Determine the (X, Y) coordinate at the center of the cell enclosing the given text.  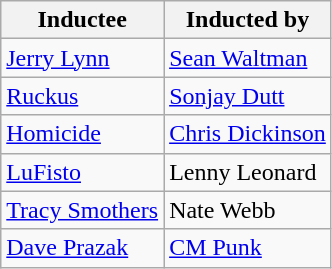
Nate Webb (248, 210)
Chris Dickinson (248, 134)
Inducted by (248, 20)
Sean Waltman (248, 58)
LuFisto (82, 172)
Sonjay Dutt (248, 96)
Inductee (82, 20)
Jerry Lynn (82, 58)
Homicide (82, 134)
Lenny Leonard (248, 172)
Tracy Smothers (82, 210)
Ruckus (82, 96)
CM Punk (248, 248)
Dave Prazak (82, 248)
